Search for the cell housing the specified text and yield its [X, Y] center coordinate. 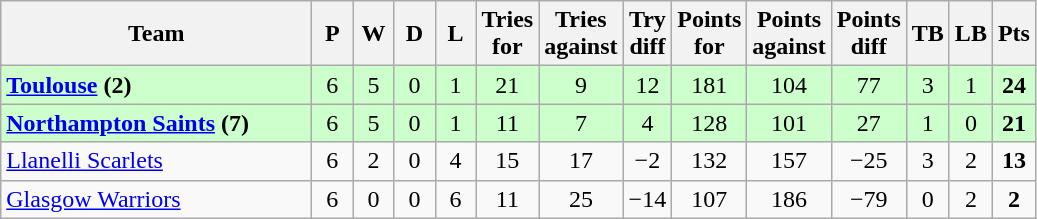
13 [1014, 161]
Tries against [581, 34]
Glasgow Warriors [156, 199]
25 [581, 199]
Toulouse (2) [156, 85]
181 [710, 85]
−79 [868, 199]
27 [868, 123]
77 [868, 85]
D [414, 34]
LB [970, 34]
157 [789, 161]
Points diff [868, 34]
9 [581, 85]
Tries for [508, 34]
Pts [1014, 34]
24 [1014, 85]
−25 [868, 161]
Try diff [648, 34]
101 [789, 123]
132 [710, 161]
128 [710, 123]
104 [789, 85]
Team [156, 34]
17 [581, 161]
186 [789, 199]
7 [581, 123]
107 [710, 199]
Northampton Saints (7) [156, 123]
Points for [710, 34]
−14 [648, 199]
TB [928, 34]
P [332, 34]
Points against [789, 34]
Llanelli Scarlets [156, 161]
W [374, 34]
L [456, 34]
−2 [648, 161]
15 [508, 161]
12 [648, 85]
